Capture the cell that displays the provided text and extract its [x, y] central coordinate. 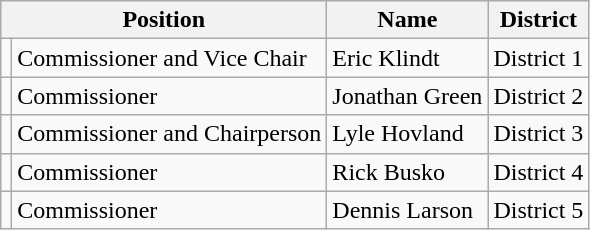
District 1 [538, 58]
District [538, 20]
Commissioner and Vice Chair [170, 58]
District 2 [538, 96]
Eric Klindt [408, 58]
Rick Busko [408, 172]
District 5 [538, 210]
Lyle Hovland [408, 134]
District 4 [538, 172]
Commissioner and Chairperson [170, 134]
District 3 [538, 134]
Dennis Larson [408, 210]
Position [164, 20]
Name [408, 20]
Jonathan Green [408, 96]
